Identify which cell holds the provided text, then report its [x, y] central coordinate. 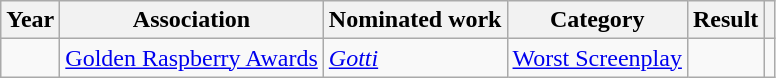
Nominated work [415, 20]
Association [192, 20]
Category [597, 20]
Result [725, 20]
Worst Screenplay [597, 58]
Year [30, 20]
Gotti [415, 58]
Golden Raspberry Awards [192, 58]
